Search for the cell housing the specified text and yield its (x, y) center coordinate. 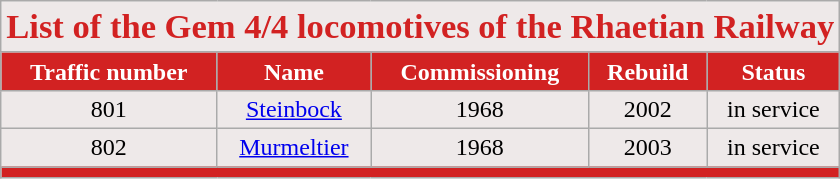
Steinbock (294, 109)
802 (109, 147)
List of the Gem 4/4 locomotives of the Rhaetian Railway (420, 27)
2002 (648, 109)
801 (109, 109)
Traffic number (109, 71)
Murmeltier (294, 147)
Name (294, 71)
2003 (648, 147)
Status (774, 71)
Rebuild (648, 71)
Commissioning (480, 71)
